Identify which cell holds the provided text, then report its (X, Y) central coordinate. 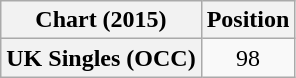
98 (248, 58)
Chart (2015) (101, 20)
UK Singles (OCC) (101, 58)
Position (248, 20)
